Output the [x, y] coordinate of the center of the cell containing the given text.  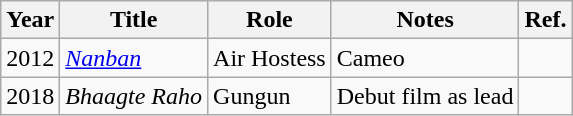
Nanban [134, 58]
Cameo [425, 58]
Year [30, 20]
2018 [30, 96]
Role [270, 20]
Debut film as lead [425, 96]
Title [134, 20]
Gungun [270, 96]
Notes [425, 20]
Ref. [546, 20]
2012 [30, 58]
Air Hostess [270, 58]
Bhaagte Raho [134, 96]
